Pinpoint the cell where the given text exists, returning its [X, Y] midpoint coordinate. 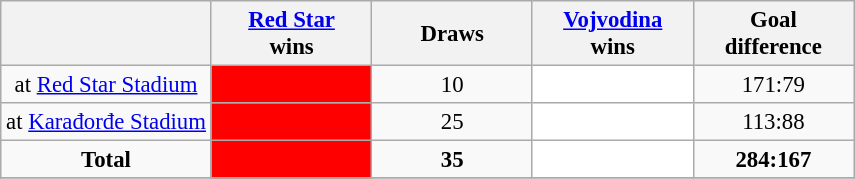
at Red Star Stadium [106, 85]
10 [452, 85]
35 [452, 160]
171:79 [774, 85]
at Karađorđe Stadium [106, 122]
Vojvodinawins [612, 34]
25 [452, 122]
Total [106, 160]
Draws [452, 34]
Goaldifference [774, 34]
Red Starwins [292, 34]
113:88 [774, 122]
284:167 [774, 160]
